Detect which cell encompasses the target text, then output its [X, Y] center coordinate. 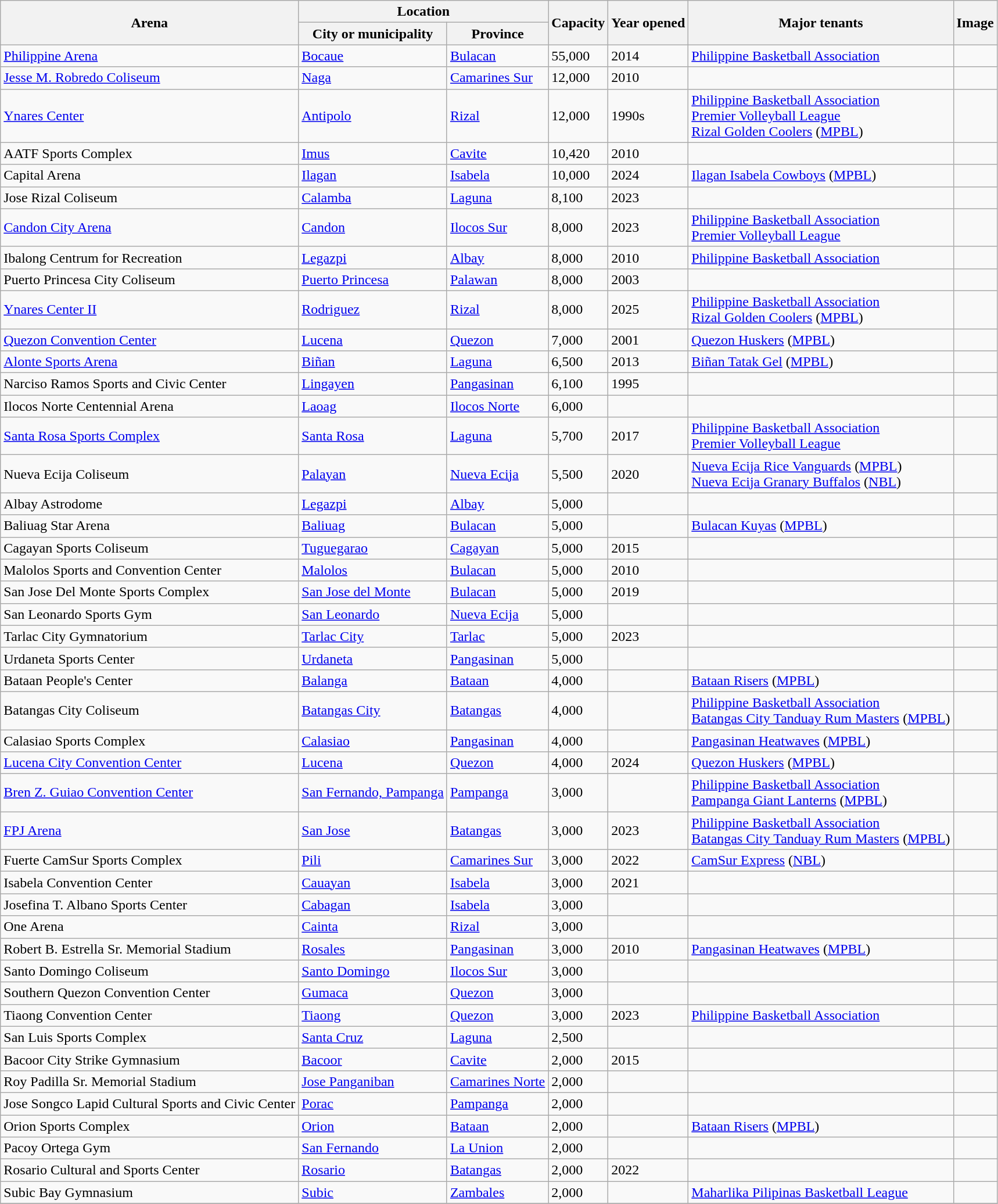
San Fernando [373, 1148]
San Leonardo [373, 614]
Ynares Center II [150, 309]
Calasiao Sports Complex [150, 741]
Isabela Convention Center [150, 883]
Ynares Center [150, 116]
Ibalong Centrum for Recreation [150, 257]
55,000 [579, 56]
Bren Z. Guiao Convention Center [150, 793]
Pacoy Ortega Gym [150, 1148]
Tarlac City [373, 636]
Capital Arena [150, 175]
2019 [648, 592]
Lucena City Convention Center [150, 763]
Baliuag [373, 526]
Urdaneta Sports Center [150, 658]
Jesse M. Robredo Coliseum [150, 78]
Laoag [373, 406]
Josefina T. Albano Sports Center [150, 905]
Malolos Sports and Convention Center [150, 570]
AATF Sports Complex [150, 153]
Puerto Princesa City Coliseum [150, 279]
5,700 [579, 436]
Roy Padilla Sr. Memorial Stadium [150, 1081]
2,500 [579, 1037]
Biñan Tatak Gel (MPBL) [821, 362]
City or municipality [373, 34]
Rosario [373, 1170]
Nueva Ecija Rice Vanguards (MPBL) Nueva Ecija Granary Buffalos (NBL) [821, 474]
Albay Astrodome [150, 504]
2013 [648, 362]
Philippine Arena [150, 56]
Maharlika Pilipinas Basketball League [821, 1192]
Tiaong [373, 1015]
Province [497, 34]
Tarlac City Gymnatorium [150, 636]
Santo Domingo Coliseum [150, 971]
Bacoor City Strike Gymnasium [150, 1059]
Lingayen [373, 384]
Philippine Basketball Association Pampanga Giant Lanterns (MPBL) [821, 793]
CamSur Express (NBL) [821, 861]
San Fernando, Pampanga [373, 793]
Ilocos Norte Centennial Arena [150, 406]
Rosario Cultural and Sports Center [150, 1170]
2025 [648, 309]
2001 [648, 340]
Robert B. Estrella Sr. Memorial Stadium [150, 949]
Fuerte CamSur Sports Complex [150, 861]
Malolos [373, 570]
2021 [648, 883]
2003 [648, 279]
Cagayan Sports Coliseum [150, 548]
Ilocos Norte [497, 406]
Capacity [579, 23]
Southern Quezon Convention Center [150, 993]
Naga [373, 78]
Cagayan [497, 548]
Image [975, 23]
Palawan [497, 279]
San Jose del Monte [373, 592]
Gumaca [373, 993]
FPJ Arena [150, 831]
Santa Rosa Sports Complex [150, 436]
5,500 [579, 474]
2017 [648, 436]
10,420 [579, 153]
Calamba [373, 198]
Bocaue [373, 56]
Tiaong Convention Center [150, 1015]
Subic Bay Gymnasium [150, 1192]
2020 [648, 474]
Major tenants [821, 23]
Imus [373, 153]
Cabagan [373, 905]
Camarines Norte [497, 1081]
Calasiao [373, 741]
Candon City Arena [150, 228]
Philippine Basketball Association Premier Volleyball League Rizal Golden Coolers (MPBL) [821, 116]
Batangas City Coliseum [150, 710]
Palayan [373, 474]
Subic [373, 1192]
Zambales [497, 1192]
Bacoor [373, 1059]
Urdaneta [373, 658]
Narciso Ramos Sports and Civic Center [150, 384]
10,000 [579, 175]
San Jose Del Monte Sports Complex [150, 592]
Santa Cruz [373, 1037]
8,100 [579, 198]
Orion Sports Complex [150, 1126]
San Leonardo Sports Gym [150, 614]
Bataan People's Center [150, 680]
7,000 [579, 340]
San Jose [373, 831]
Santa Rosa [373, 436]
Antipolo [373, 116]
Jose Rizal Coliseum [150, 198]
One Arena [150, 927]
Ilagan [373, 175]
Quezon Convention Center [150, 340]
Year opened [648, 23]
Baliuag Star Arena [150, 526]
1990s [648, 116]
San Luis Sports Complex [150, 1037]
Location [423, 12]
Bulacan Kuyas (MPBL) [821, 526]
6,100 [579, 384]
Cauayan [373, 883]
Orion [373, 1126]
Tuguegarao [373, 548]
Batangas City [373, 710]
Porac [373, 1103]
1995 [648, 384]
Rosales [373, 949]
6,500 [579, 362]
Nueva Ecija Coliseum [150, 474]
Tarlac [497, 636]
Puerto Princesa [373, 279]
Ilagan Isabela Cowboys (MPBL) [821, 175]
6,000 [579, 406]
2014 [648, 56]
Jose Songco Lapid Cultural Sports and Civic Center [150, 1103]
Jose Panganiban [373, 1081]
La Union [497, 1148]
Candon [373, 228]
Cainta [373, 927]
Santo Domingo [373, 971]
Balanga [373, 680]
Pili [373, 861]
Biñan [373, 362]
Arena [150, 23]
Alonte Sports Arena [150, 362]
Rodriguez [373, 309]
Philippine Basketball Association Rizal Golden Coolers (MPBL) [821, 309]
